Locate the cell with the specified text and output its [x, y] center coordinate. 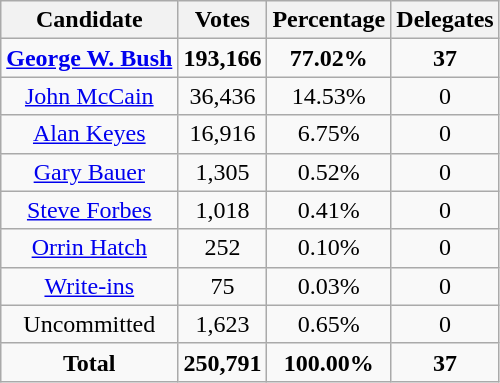
0.52% [329, 172]
Uncommitted [90, 324]
George W. Bush [90, 58]
0.03% [329, 286]
0.65% [329, 324]
0.41% [329, 210]
Orrin Hatch [90, 248]
77.02% [329, 58]
100.00% [329, 362]
Write-ins [90, 286]
Gary Bauer [90, 172]
Delegates [445, 20]
Votes [222, 20]
1,305 [222, 172]
193,166 [222, 58]
250,791 [222, 362]
Percentage [329, 20]
252 [222, 248]
John McCain [90, 96]
Total [90, 362]
14.53% [329, 96]
1,623 [222, 324]
1,018 [222, 210]
0.10% [329, 248]
36,436 [222, 96]
Alan Keyes [90, 134]
6.75% [329, 134]
Steve Forbes [90, 210]
Candidate [90, 20]
16,916 [222, 134]
75 [222, 286]
